Search for the cell housing the specified text and yield its (x, y) center coordinate. 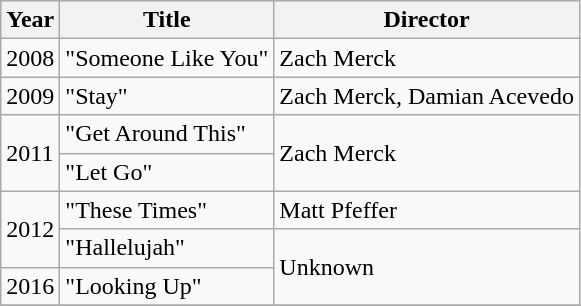
2011 (30, 153)
Unknown (427, 267)
Matt Pfeffer (427, 210)
"Stay" (167, 96)
Year (30, 20)
Title (167, 20)
"Someone Like You" (167, 58)
Director (427, 20)
"Let Go" (167, 172)
2008 (30, 58)
"These Times" (167, 210)
2012 (30, 229)
"Hallelujah" (167, 248)
Zach Merck, Damian Acevedo (427, 96)
2016 (30, 286)
"Looking Up" (167, 286)
"Get Around This" (167, 134)
2009 (30, 96)
